Locate the cell with the specified text and output its [X, Y] center coordinate. 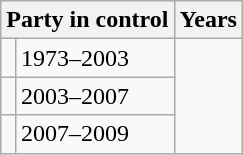
2007–2009 [94, 134]
Years [208, 20]
Party in control [88, 20]
2003–2007 [94, 96]
1973–2003 [94, 58]
